Locate the cell with the specified text and output its (X, Y) center coordinate. 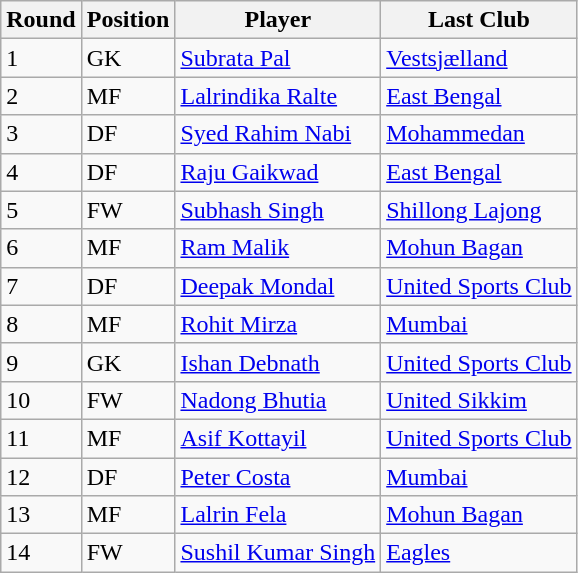
Peter Costa (278, 477)
Syed Rahim Nabi (278, 134)
4 (41, 172)
9 (41, 362)
Subrata Pal (278, 58)
13 (41, 515)
3 (41, 134)
Mohammedan (479, 134)
5 (41, 210)
Rohit Mirza (278, 324)
Lalrin Fela (278, 515)
12 (41, 477)
10 (41, 400)
Position (128, 20)
Asif Kottayil (278, 438)
Raju Gaikwad (278, 172)
Nadong Bhutia (278, 400)
Lalrindika Ralte (278, 96)
1 (41, 58)
8 (41, 324)
11 (41, 438)
Last Club (479, 20)
Shillong Lajong (479, 210)
Eagles (479, 553)
Sushil Kumar Singh (278, 553)
Ishan Debnath (278, 362)
2 (41, 96)
Subhash Singh (278, 210)
Round (41, 20)
14 (41, 553)
Ram Malik (278, 248)
United Sikkim (479, 400)
Vestsjælland (479, 58)
Deepak Mondal (278, 286)
6 (41, 248)
7 (41, 286)
Player (278, 20)
